Determine the [x, y] coordinate at the center of the cell enclosing the given text.  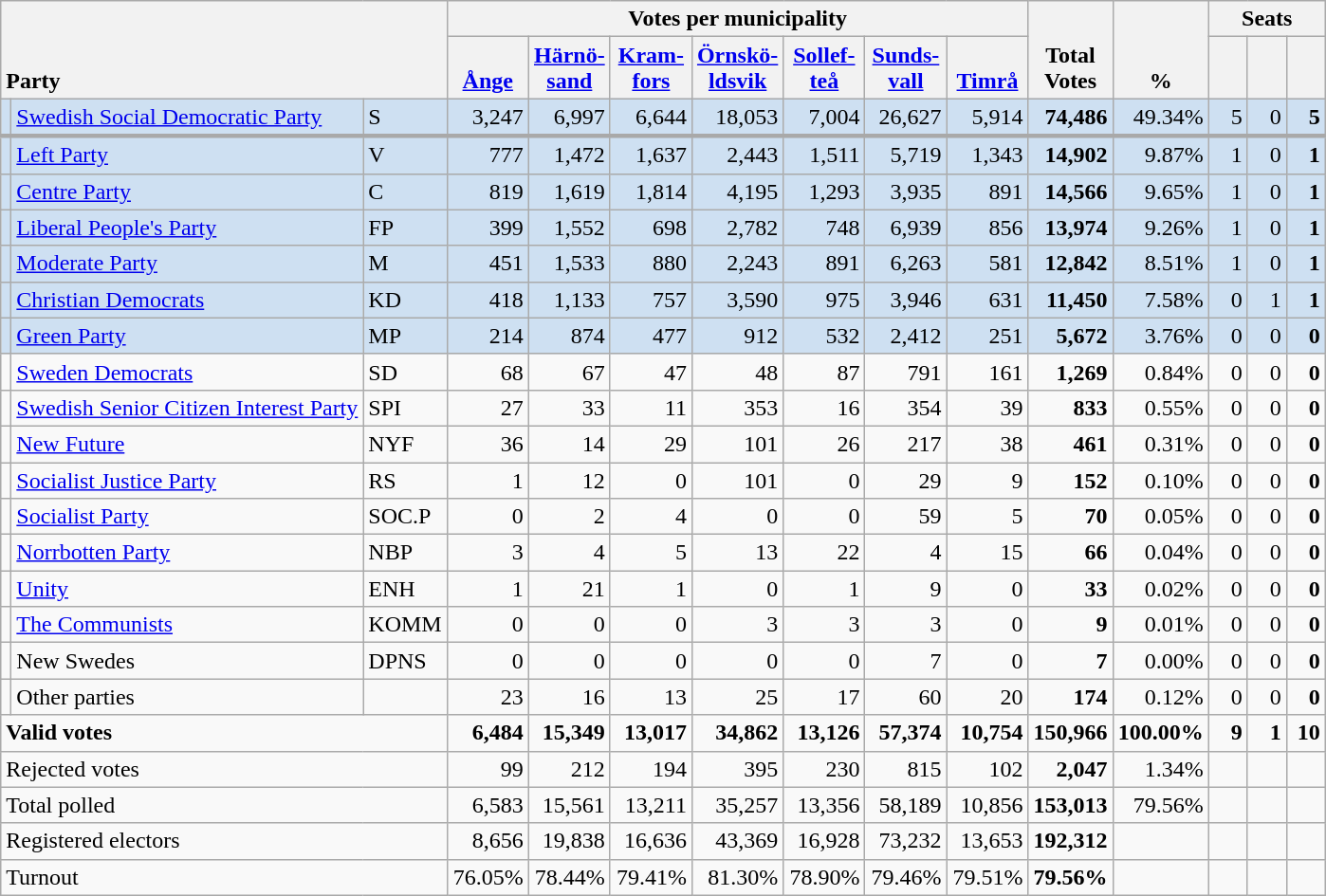
23 [488, 697]
251 [987, 336]
78.44% [569, 877]
13,356 [824, 805]
C [405, 192]
Ånge [488, 68]
Moderate Party [188, 264]
79.41% [651, 877]
192,312 [1070, 841]
79.46% [906, 877]
RS [405, 481]
815 [906, 769]
Centre Party [188, 192]
19,838 [569, 841]
1,619 [569, 192]
399 [488, 228]
2 [569, 517]
880 [651, 264]
6,583 [488, 805]
34,862 [737, 733]
14,566 [1070, 192]
4,195 [737, 192]
39 [987, 408]
214 [488, 336]
15,561 [569, 805]
SD [405, 372]
Kram- fors [651, 68]
KD [405, 300]
14 [569, 444]
Unity [188, 589]
Sunds- vall [906, 68]
59 [906, 517]
V [405, 155]
150,966 [1070, 733]
35,257 [737, 805]
6,484 [488, 733]
Norrbotten Party [188, 553]
912 [737, 336]
22 [824, 553]
13,211 [651, 805]
66 [1070, 553]
1.34% [1161, 769]
26,627 [906, 118]
NBP [405, 553]
Rejected votes [224, 769]
0.55% [1161, 408]
49.34% [1161, 118]
451 [488, 264]
68 [488, 372]
10,856 [987, 805]
6,644 [651, 118]
Registered electors [224, 841]
1,814 [651, 192]
KOMM [405, 625]
0.84% [1161, 372]
1,293 [824, 192]
6,263 [906, 264]
0.02% [1161, 589]
174 [1070, 697]
6,939 [906, 228]
0.05% [1161, 517]
8,656 [488, 841]
100.00% [1161, 733]
Seats [1267, 19]
Total polled [224, 805]
0.10% [1161, 481]
Other parties [188, 697]
698 [651, 228]
87 [824, 372]
1,472 [569, 155]
0.04% [1161, 553]
60 [906, 697]
7.58% [1161, 300]
M [405, 264]
76.05% [488, 877]
217 [906, 444]
7,004 [824, 118]
18,053 [737, 118]
9.26% [1161, 228]
S [405, 118]
161 [987, 372]
856 [987, 228]
748 [824, 228]
% [1161, 49]
Total Votes [1070, 49]
ENH [405, 589]
73,232 [906, 841]
13,017 [651, 733]
Left Party [188, 155]
1,552 [569, 228]
819 [488, 192]
13,126 [824, 733]
353 [737, 408]
Sollef- teå [824, 68]
1,269 [1070, 372]
15 [987, 553]
Socialist Party [188, 517]
Timrå [987, 68]
0.00% [1161, 661]
16,928 [824, 841]
2,412 [906, 336]
9.65% [1161, 192]
67 [569, 372]
418 [488, 300]
6,997 [569, 118]
11,450 [1070, 300]
MP [405, 336]
57,374 [906, 733]
0.01% [1161, 625]
Swedish Social Democratic Party [188, 118]
2,243 [737, 264]
833 [1070, 408]
DPNS [405, 661]
3,946 [906, 300]
25 [737, 697]
791 [906, 372]
Green Party [188, 336]
5,914 [987, 118]
New Swedes [188, 661]
631 [987, 300]
New Future [188, 444]
Turnout [224, 877]
NYF [405, 444]
20 [987, 697]
5,719 [906, 155]
153,013 [1070, 805]
81.30% [737, 877]
8.51% [1161, 264]
48 [737, 372]
152 [1070, 481]
SPI [405, 408]
79.51% [987, 877]
Christian Democrats [188, 300]
230 [824, 769]
2,782 [737, 228]
532 [824, 336]
2,047 [1070, 769]
36 [488, 444]
The Communists [188, 625]
3.76% [1161, 336]
1,637 [651, 155]
757 [651, 300]
581 [987, 264]
13,974 [1070, 228]
47 [651, 372]
10,754 [987, 733]
15,349 [569, 733]
17 [824, 697]
FP [405, 228]
1,533 [569, 264]
3,590 [737, 300]
16,636 [651, 841]
477 [651, 336]
38 [987, 444]
Sweden Democrats [188, 372]
975 [824, 300]
14,902 [1070, 155]
74,486 [1070, 118]
Örnskö- ldsvik [737, 68]
SOC.P [405, 517]
11 [651, 408]
Härnö- sand [569, 68]
212 [569, 769]
0.31% [1161, 444]
58,189 [906, 805]
99 [488, 769]
Valid votes [224, 733]
Votes per municipality [738, 19]
194 [651, 769]
2,443 [737, 155]
3,935 [906, 192]
Liberal People's Party [188, 228]
Swedish Senior Citizen Interest Party [188, 408]
70 [1070, 517]
395 [737, 769]
78.90% [824, 877]
26 [824, 444]
10 [1305, 733]
12 [569, 481]
9.87% [1161, 155]
Socialist Justice Party [188, 481]
1,133 [569, 300]
777 [488, 155]
102 [987, 769]
874 [569, 336]
27 [488, 408]
461 [1070, 444]
354 [906, 408]
1,343 [987, 155]
43,369 [737, 841]
21 [569, 589]
1,511 [824, 155]
3,247 [488, 118]
13,653 [987, 841]
5,672 [1070, 336]
12,842 [1070, 264]
0.12% [1161, 697]
Party [224, 49]
